Capture the cell that displays the provided text and extract its (X, Y) central coordinate. 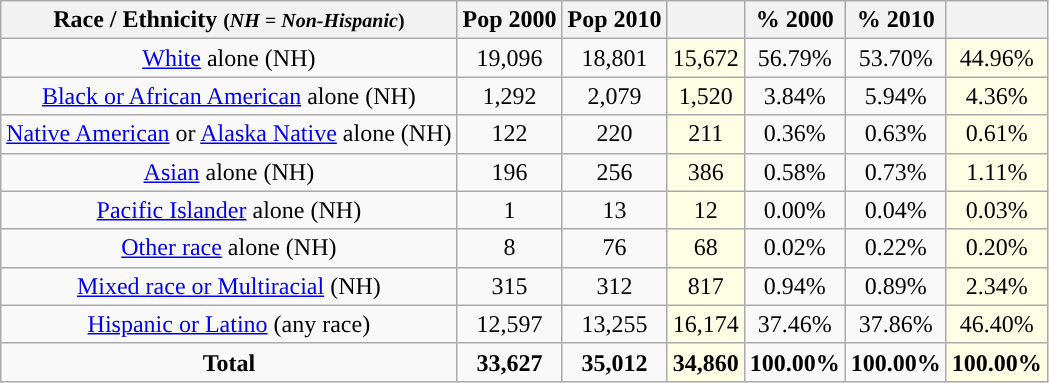
46.40% (996, 324)
5.94% (896, 96)
68 (706, 248)
256 (614, 172)
Pop 2000 (510, 20)
0.61% (996, 134)
13 (614, 210)
0.20% (996, 248)
Asian alone (NH) (229, 172)
1.11% (996, 172)
53.70% (896, 58)
0.04% (896, 210)
211 (706, 134)
817 (706, 286)
37.86% (896, 324)
2,079 (614, 96)
Total (229, 362)
8 (510, 248)
312 (614, 286)
44.96% (996, 58)
0.94% (794, 286)
1 (510, 210)
4.36% (996, 96)
15,672 (706, 58)
Mixed race or Multiracial (NH) (229, 286)
12 (706, 210)
0.63% (896, 134)
Pacific Islander alone (NH) (229, 210)
13,255 (614, 324)
56.79% (794, 58)
37.46% (794, 324)
% 2000 (794, 20)
315 (510, 286)
0.22% (896, 248)
0.03% (996, 210)
1,520 (706, 96)
Black or African American alone (NH) (229, 96)
0.02% (794, 248)
35,012 (614, 362)
Native American or Alaska Native alone (NH) (229, 134)
18,801 (614, 58)
76 (614, 248)
Other race alone (NH) (229, 248)
34,860 (706, 362)
1,292 (510, 96)
0.58% (794, 172)
0.36% (794, 134)
0.73% (896, 172)
% 2010 (896, 20)
3.84% (794, 96)
0.00% (794, 210)
19,096 (510, 58)
12,597 (510, 324)
33,627 (510, 362)
2.34% (996, 286)
Race / Ethnicity (NH = Non-Hispanic) (229, 20)
White alone (NH) (229, 58)
Pop 2010 (614, 20)
220 (614, 134)
386 (706, 172)
122 (510, 134)
Hispanic or Latino (any race) (229, 324)
0.89% (896, 286)
196 (510, 172)
16,174 (706, 324)
